For the text-containing cell, return its midpoint in [X, Y] coordinate format. 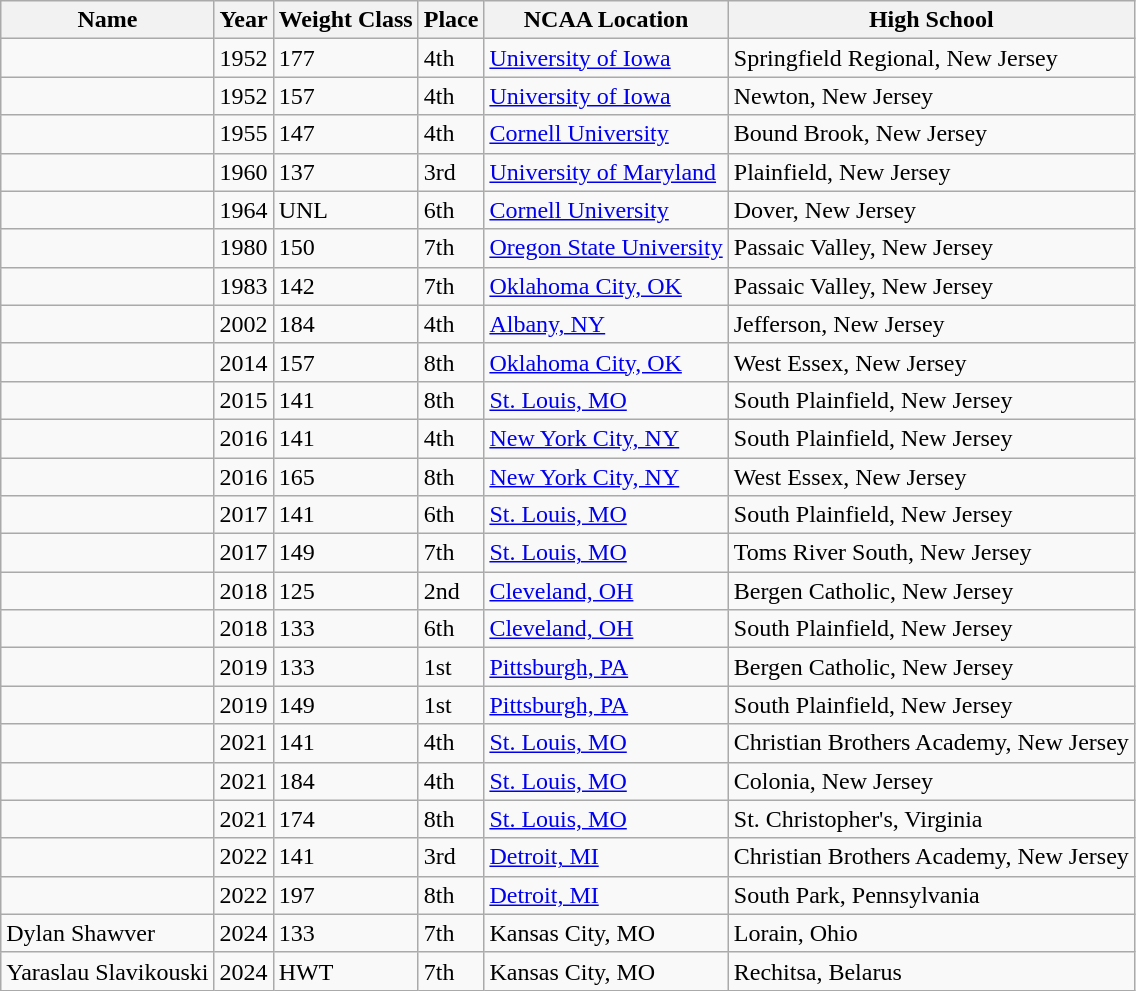
150 [346, 248]
Jefferson, New Jersey [931, 324]
St. Christopher's, Virginia [931, 819]
Place [451, 20]
Name [108, 20]
Colonia, New Jersey [931, 781]
2002 [244, 324]
Dover, New Jersey [931, 210]
Springfield Regional, New Jersey [931, 58]
Year [244, 20]
Oregon State University [606, 248]
University of Maryland [606, 172]
1980 [244, 248]
2015 [244, 400]
137 [346, 172]
1955 [244, 134]
1960 [244, 172]
Lorain, Ohio [931, 933]
UNL [346, 210]
2014 [244, 362]
South Park, Pennsylvania [931, 895]
Weight Class [346, 20]
142 [346, 286]
NCAA Location [606, 20]
Dylan Shawver [108, 933]
165 [346, 477]
174 [346, 819]
177 [346, 58]
1964 [244, 210]
High School [931, 20]
1983 [244, 286]
147 [346, 134]
Plainfield, New Jersey [931, 172]
Toms River South, New Jersey [931, 553]
2nd [451, 591]
Newton, New Jersey [931, 96]
Bound Brook, New Jersey [931, 134]
Yaraslau Slavikouski [108, 971]
Rechitsa, Belarus [931, 971]
Albany, NY [606, 324]
125 [346, 591]
197 [346, 895]
HWT [346, 971]
